Determine the [x, y] coordinate at the center of the cell enclosing the given text.  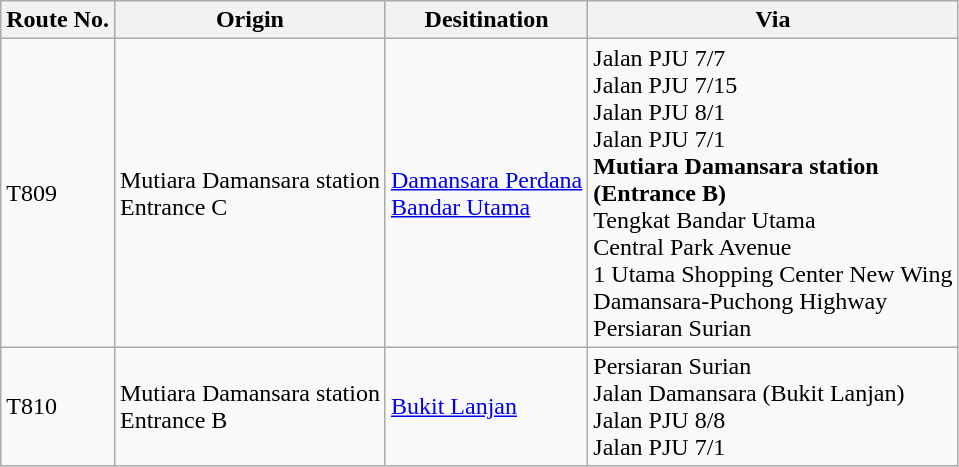
Mutiara Damansara station Entrance B [250, 406]
Desitination [486, 20]
T809 [58, 193]
T810 [58, 406]
Origin [250, 20]
Damansara Perdana Bandar Utama [486, 193]
Bukit Lanjan [486, 406]
Route No. [58, 20]
Persiaran Surian Jalan Damansara (Bukit Lanjan) Jalan PJU 8/8 Jalan PJU 7/1 [773, 406]
Via [773, 20]
Mutiara Damansara station Entrance C [250, 193]
